Return the [x, y] coordinate for the center point of the cell that contains the specified text.  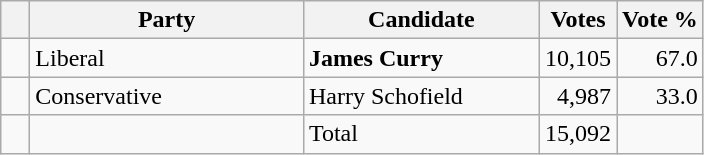
15,092 [578, 134]
Conservative [167, 96]
James Curry [421, 58]
Party [167, 20]
Total [421, 134]
10,105 [578, 58]
Liberal [167, 58]
Candidate [421, 20]
33.0 [660, 96]
Harry Schofield [421, 96]
Vote % [660, 20]
4,987 [578, 96]
Votes [578, 20]
67.0 [660, 58]
